Search for the cell housing the specified text and yield its [X, Y] center coordinate. 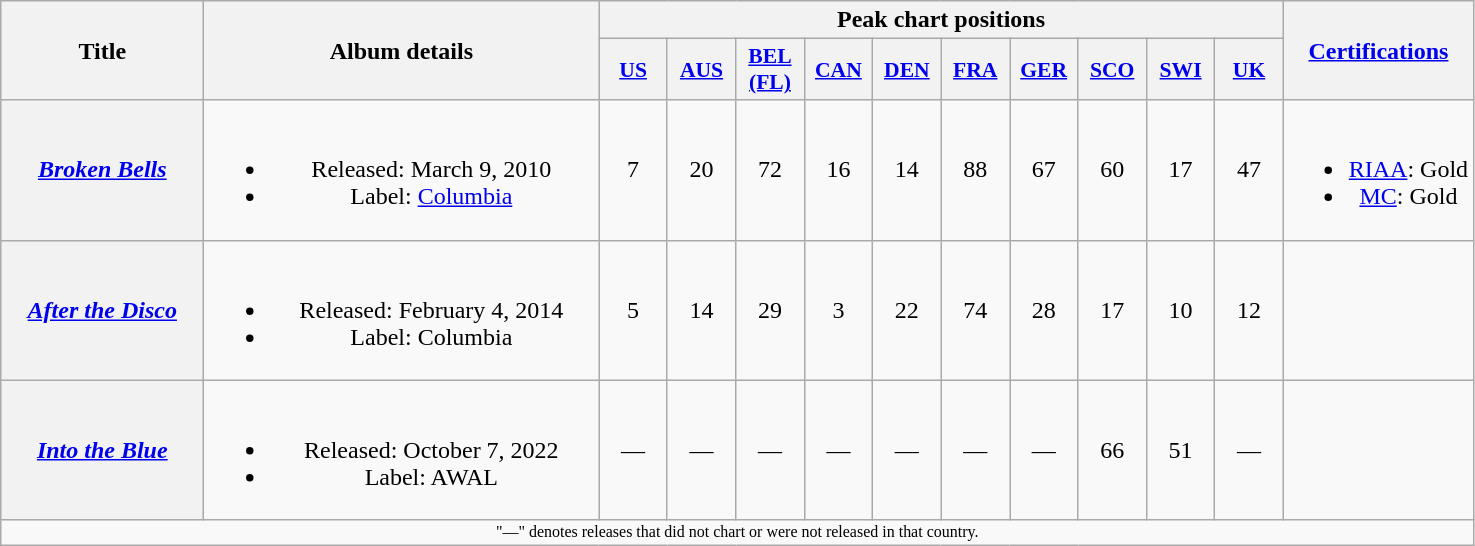
CAN [838, 70]
SWI [1180, 70]
UK [1249, 70]
74 [975, 310]
12 [1249, 310]
FRA [975, 70]
DEN [907, 70]
60 [1112, 170]
20 [701, 170]
BEL(FL) [770, 70]
Broken Bells [102, 170]
RIAA: GoldMC: Gold [1378, 170]
Certifications [1378, 50]
Album details [402, 50]
Released: October 7, 2022Label: AWAL [402, 450]
72 [770, 170]
66 [1112, 450]
GER [1044, 70]
29 [770, 310]
22 [907, 310]
SCO [1112, 70]
Into the Blue [102, 450]
Title [102, 50]
5 [633, 310]
Released: February 4, 2014Label: Columbia [402, 310]
7 [633, 170]
3 [838, 310]
After the Disco [102, 310]
16 [838, 170]
28 [1044, 310]
51 [1180, 450]
10 [1180, 310]
"—" denotes releases that did not chart or were not released in that country. [738, 532]
67 [1044, 170]
Released: March 9, 2010Label: Columbia [402, 170]
Peak chart positions [941, 20]
AUS [701, 70]
47 [1249, 170]
88 [975, 170]
US [633, 70]
